Provide the [x, y] coordinate of the cell's center where the given text is located.  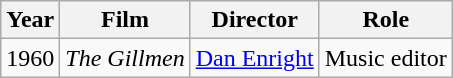
Film [125, 20]
Director [254, 20]
Dan Enright [254, 58]
1960 [30, 58]
Role [386, 20]
Music editor [386, 58]
The Gillmen [125, 58]
Year [30, 20]
